Determine the [x, y] coordinate at the center of the cell enclosing the given text.  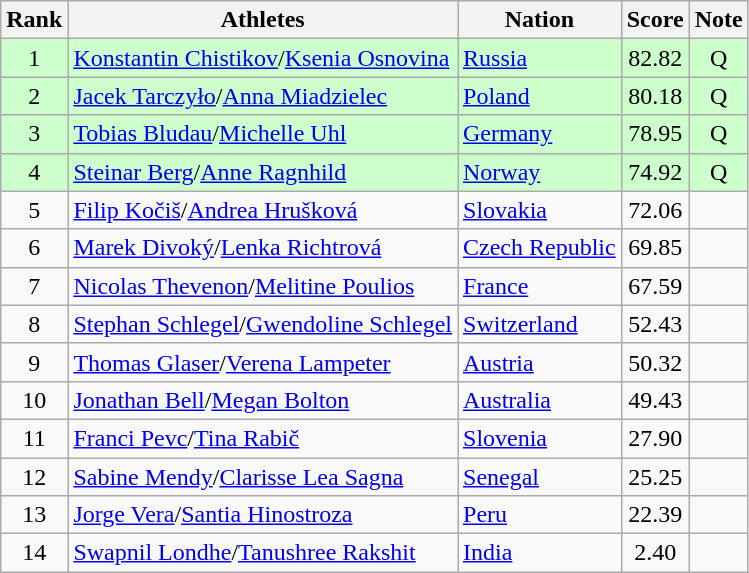
50.32 [655, 362]
Russia [540, 58]
Slovakia [540, 210]
9 [34, 362]
22.39 [655, 515]
Peru [540, 515]
Czech Republic [540, 248]
14 [34, 553]
13 [34, 515]
Nation [540, 20]
Score [655, 20]
12 [34, 477]
Steinar Berg/Anne Ragnhild [263, 172]
Rank [34, 20]
4 [34, 172]
67.59 [655, 286]
Switzerland [540, 324]
Note [718, 20]
Stephan Schlegel/Gwendoline Schlegel [263, 324]
8 [34, 324]
Nicolas Thevenon/Melitine Poulios [263, 286]
Sabine Mendy/Clarisse Lea Sagna [263, 477]
27.90 [655, 438]
Marek Divoký/Lenka Richtrová [263, 248]
72.06 [655, 210]
5 [34, 210]
Tobias Bludau/Michelle Uhl [263, 134]
Austria [540, 362]
11 [34, 438]
25.25 [655, 477]
Germany [540, 134]
Australia [540, 400]
80.18 [655, 96]
Franci Pevc/Tina Rabič [263, 438]
Senegal [540, 477]
France [540, 286]
82.82 [655, 58]
2 [34, 96]
7 [34, 286]
52.43 [655, 324]
3 [34, 134]
Swapnil Londhe/Tanushree Rakshit [263, 553]
74.92 [655, 172]
Filip Kočiš/Andrea Hrušková [263, 210]
2.40 [655, 553]
Slovenia [540, 438]
India [540, 553]
Jonathan Bell/Megan Bolton [263, 400]
Athletes [263, 20]
Poland [540, 96]
Jacek Tarczyło/Anna Miadzielec [263, 96]
10 [34, 400]
6 [34, 248]
1 [34, 58]
78.95 [655, 134]
49.43 [655, 400]
Thomas Glaser/Verena Lampeter [263, 362]
Norway [540, 172]
Konstantin Chistikov/Ksenia Osnovina [263, 58]
Jorge Vera/Santia Hinostroza [263, 515]
69.85 [655, 248]
